For the text-containing cell, return its midpoint in (x, y) coordinate format. 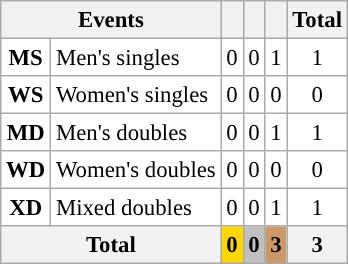
Women's doubles (136, 170)
Mixed doubles (136, 208)
Men's doubles (136, 133)
XD (26, 208)
Men's singles (136, 58)
WD (26, 170)
MD (26, 133)
Events (111, 20)
Women's singles (136, 95)
MS (26, 58)
WS (26, 95)
